Search for the cell housing the specified text and yield its (X, Y) center coordinate. 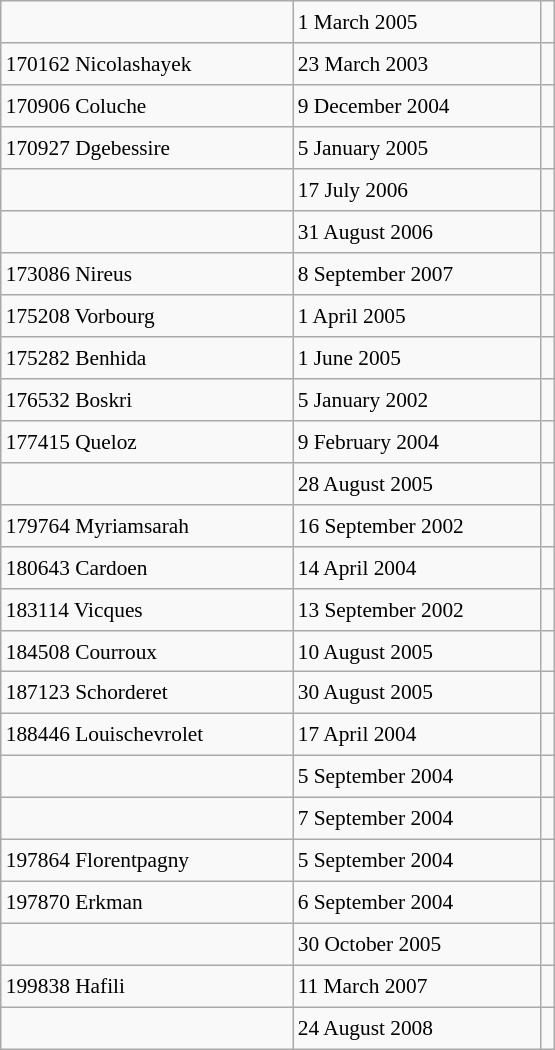
187123 Schorderet (147, 693)
11 March 2007 (417, 986)
28 August 2005 (417, 483)
197864 Florentpagny (147, 861)
30 October 2005 (417, 945)
180643 Cardoen (147, 567)
179764 Myriamsarah (147, 525)
9 December 2004 (417, 106)
199838 Hafili (147, 986)
1 March 2005 (417, 22)
170927 Dgebessire (147, 148)
184508 Courroux (147, 651)
5 January 2002 (417, 399)
9 February 2004 (417, 441)
10 August 2005 (417, 651)
16 September 2002 (417, 525)
31 August 2006 (417, 232)
173086 Nireus (147, 274)
24 August 2008 (417, 1028)
5 January 2005 (417, 148)
188446 Louischevrolet (147, 735)
6 September 2004 (417, 903)
8 September 2007 (417, 274)
175208 Vorbourg (147, 316)
183114 Vicques (147, 609)
175282 Benhida (147, 358)
14 April 2004 (417, 567)
13 September 2002 (417, 609)
176532 Boskri (147, 399)
197870 Erkman (147, 903)
1 April 2005 (417, 316)
30 August 2005 (417, 693)
7 September 2004 (417, 819)
177415 Queloz (147, 441)
170906 Coluche (147, 106)
1 June 2005 (417, 358)
17 April 2004 (417, 735)
170162 Nicolashayek (147, 64)
17 July 2006 (417, 190)
23 March 2003 (417, 64)
